Extract the (x, y) coordinate from the center of the cell holding the provided text.  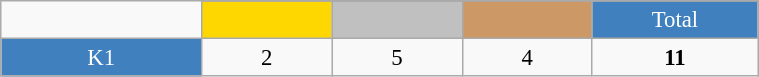
2 (267, 58)
4 (527, 58)
K1 (102, 58)
11 (674, 58)
Total (674, 20)
5 (397, 58)
